Capture the cell that displays the provided text and extract its (x, y) central coordinate. 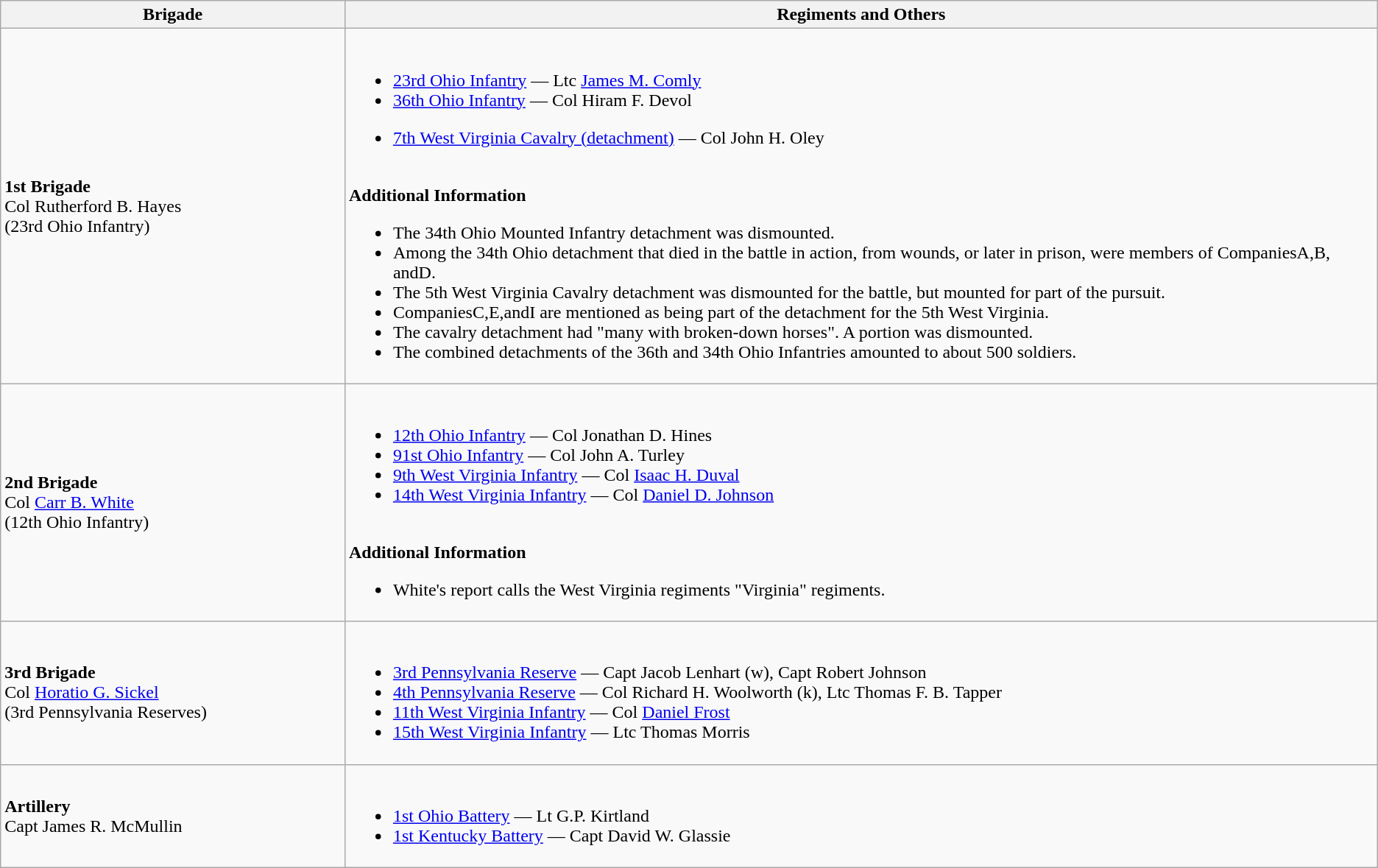
ArtilleryCapt James R. McMullin (173, 816)
1st Ohio Battery — Lt G.P. Kirtland1st Kentucky Battery — Capt David W. Glassie (861, 816)
3rd BrigadeCol Horatio G. Sickel(3rd Pennsylvania Reserves) (173, 693)
1st BrigadeCol Rutherford B. Hayes(23rd Ohio Infantry) (173, 206)
Brigade (173, 15)
2nd BrigadeCol Carr B. White(12th Ohio Infantry) (173, 502)
Regiments and Others (861, 15)
